Find where the given text appears and provide that cell's center as [X, Y] coordinate. 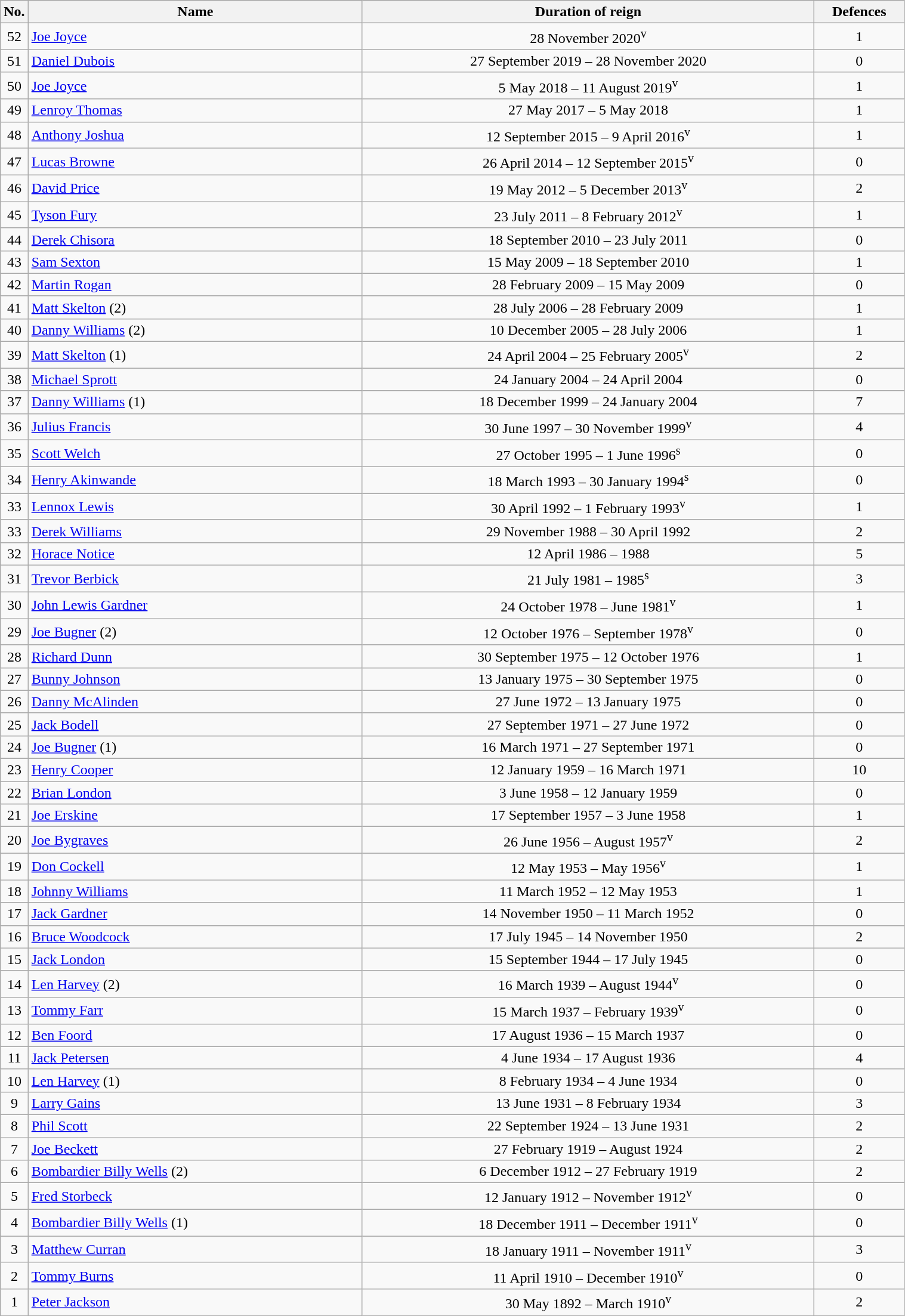
12 January 1959 – 16 March 1971 [588, 770]
6 December 1912 – 27 February 1919 [588, 1172]
Tommy Burns [195, 1275]
Richard Dunn [195, 656]
50 [14, 86]
Jack Bodell [195, 724]
28 July 2006 – 28 February 2009 [588, 307]
16 March 1939 – August 1944v [588, 984]
18 December 1911 – December 1911v [588, 1223]
12 [14, 1035]
6 [14, 1172]
14 [14, 984]
Henry Akinwande [195, 480]
Phil Scott [195, 1126]
30 September 1975 – 12 October 1976 [588, 656]
Jack London [195, 959]
8 February 1934 – 4 June 1934 [588, 1080]
46 [14, 189]
19 May 2012 – 5 December 2013v [588, 189]
30 May 1892 – March 1910v [588, 1303]
Peter Jackson [195, 1303]
Scott Welch [195, 453]
21 [14, 815]
Defences [860, 12]
49 [14, 110]
John Lewis Gardner [195, 605]
10 December 2005 – 28 July 2006 [588, 330]
14 November 1950 – 11 March 1952 [588, 914]
27 October 1995 – 1 June 1996s [588, 453]
9 [14, 1103]
13 June 1931 – 8 February 1934 [588, 1103]
Bunny Johnson [195, 679]
36 [14, 427]
Derek Chisora [195, 239]
29 November 1988 – 30 April 1992 [588, 531]
15 [14, 959]
39 [14, 356]
No. [14, 12]
28 February 2009 – 15 May 2009 [588, 285]
Anthony Joshua [195, 135]
Joe Bygraves [195, 840]
12 January 1912 – November 1912v [588, 1197]
11 April 1910 – December 1910v [588, 1275]
Bombardier Billy Wells (1) [195, 1223]
27 February 1919 – August 1924 [588, 1149]
13 [14, 1011]
31 [14, 579]
27 September 2019 – 28 November 2020 [588, 61]
Horace Notice [195, 554]
11 March 1952 – 12 May 1953 [588, 891]
24 January 2004 – 24 April 2004 [588, 379]
22 [14, 793]
Tyson Fury [195, 215]
51 [14, 61]
19 [14, 866]
28 [14, 656]
27 May 2017 – 5 May 2018 [588, 110]
David Price [195, 189]
Henry Cooper [195, 770]
12 April 1986 – 1988 [588, 554]
22 September 1924 – 13 June 1931 [588, 1126]
Len Harvey (2) [195, 984]
18 January 1911 – November 1911v [588, 1249]
15 September 1944 – 17 July 1945 [588, 959]
38 [14, 379]
11 [14, 1058]
18 September 2010 – 23 July 2011 [588, 239]
Joe Bugner (1) [195, 747]
15 March 1937 – February 1939v [588, 1011]
25 [14, 724]
Jack Gardner [195, 914]
26 [14, 702]
17 [14, 914]
26 June 1956 – August 1957v [588, 840]
40 [14, 330]
Martin Rogan [195, 285]
Joe Bugner (2) [195, 632]
Bombardier Billy Wells (2) [195, 1172]
47 [14, 162]
Julius Francis [195, 427]
4 June 1934 – 17 August 1936 [588, 1058]
37 [14, 402]
Danny Williams (2) [195, 330]
Don Cockell [195, 866]
Duration of reign [588, 12]
Lenroy Thomas [195, 110]
17 September 1957 – 3 June 1958 [588, 815]
27 June 1972 – 13 January 1975 [588, 702]
35 [14, 453]
15 May 2009 – 18 September 2010 [588, 262]
28 November 2020v [588, 37]
Joe Beckett [195, 1149]
Lucas Browne [195, 162]
42 [14, 285]
Matt Skelton (2) [195, 307]
18 March 1993 – 30 January 1994s [588, 480]
Brian London [195, 793]
45 [14, 215]
5 May 2018 – 11 August 2019v [588, 86]
Joe Erskine [195, 815]
Daniel Dubois [195, 61]
13 January 1975 – 30 September 1975 [588, 679]
Bruce Woodcock [195, 937]
Tommy Farr [195, 1011]
34 [14, 480]
12 October 1976 – September 1978v [588, 632]
23 July 2011 – 8 February 2012v [588, 215]
Matt Skelton (1) [195, 356]
3 June 1958 – 12 January 1959 [588, 793]
Sam Sexton [195, 262]
24 April 2004 – 25 February 2005v [588, 356]
30 [14, 605]
17 July 1945 – 14 November 1950 [588, 937]
44 [14, 239]
Matthew Curran [195, 1249]
Fred Storbeck [195, 1197]
43 [14, 262]
17 August 1936 – 15 March 1937 [588, 1035]
Trevor Berbick [195, 579]
30 June 1997 – 30 November 1999v [588, 427]
29 [14, 632]
Lennox Lewis [195, 507]
16 March 1971 – 27 September 1971 [588, 747]
Johnny Williams [195, 891]
21 July 1981 – 1985s [588, 579]
16 [14, 937]
24 [14, 747]
Jack Petersen [195, 1058]
12 September 2015 – 9 April 2016v [588, 135]
27 [14, 679]
24 October 1978 – June 1981v [588, 605]
Larry Gains [195, 1103]
27 September 1971 – 27 June 1972 [588, 724]
32 [14, 554]
26 April 2014 – 12 September 2015v [588, 162]
Derek Williams [195, 531]
30 April 1992 – 1 February 1993v [588, 507]
18 [14, 891]
Danny Williams (1) [195, 402]
18 December 1999 – 24 January 2004 [588, 402]
Danny McAlinden [195, 702]
Name [195, 12]
52 [14, 37]
Michael Sprott [195, 379]
23 [14, 770]
8 [14, 1126]
Ben Foord [195, 1035]
48 [14, 135]
12 May 1953 – May 1956v [588, 866]
20 [14, 840]
41 [14, 307]
Len Harvey (1) [195, 1080]
